Identify which cell holds the provided text, then report its (X, Y) central coordinate. 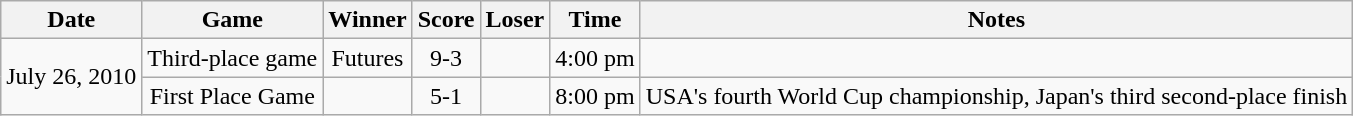
4:00 pm (595, 58)
Third-place game (232, 58)
Loser (515, 20)
Futures (368, 58)
Winner (368, 20)
Game (232, 20)
5-1 (446, 96)
8:00 pm (595, 96)
July 26, 2010 (72, 77)
9-3 (446, 58)
Time (595, 20)
Date (72, 20)
Notes (996, 20)
Score (446, 20)
First Place Game (232, 96)
USA's fourth World Cup championship, Japan's third second-place finish (996, 96)
